Return [X, Y] of the center of cell containing provided text 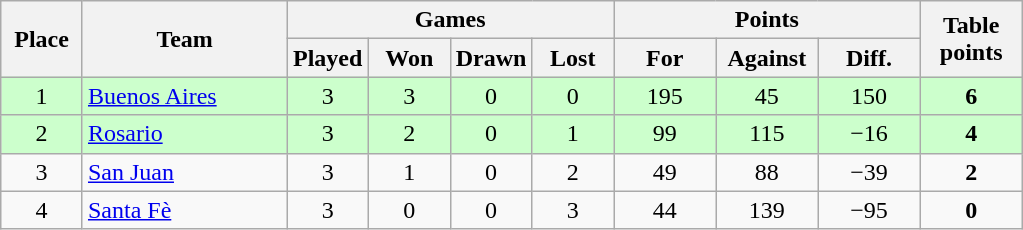
San Juan [184, 172]
6 [971, 96]
Tablepoints [971, 39]
49 [665, 172]
Points [767, 20]
Place [42, 39]
Santa Fè [184, 210]
Drawn [491, 58]
For [665, 58]
45 [767, 96]
195 [665, 96]
−39 [869, 172]
88 [767, 172]
Won [409, 58]
Rosario [184, 134]
Buenos Aires [184, 96]
99 [665, 134]
Diff. [869, 58]
44 [665, 210]
Lost [573, 58]
139 [767, 210]
−16 [869, 134]
Games [450, 20]
−95 [869, 210]
Team [184, 39]
Played [328, 58]
Against [767, 58]
150 [869, 96]
115 [767, 134]
